Locate the cell with the specified text and output its [x, y] center coordinate. 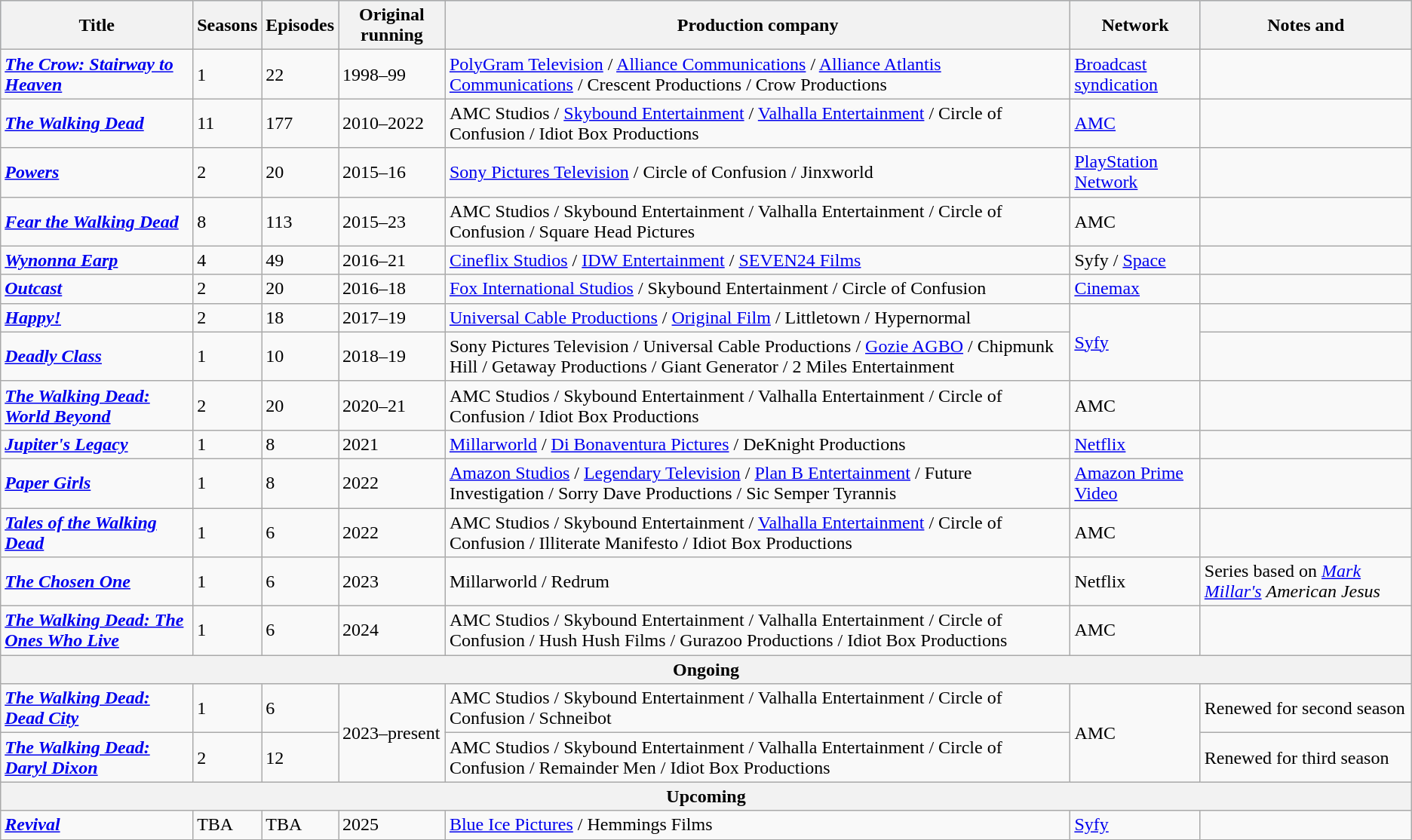
Fear the Walking Dead [97, 222]
Production company [757, 26]
Deadly Class [97, 356]
2016–18 [392, 289]
Cinemax [1135, 289]
The Crow: Stairway to Heaven [97, 74]
The Walking Dead: The Ones Who Live [97, 630]
Network [1135, 26]
10 [300, 356]
Amazon Prime Video [1135, 483]
18 [300, 317]
Sony Pictures Television / Circle of Confusion / Jinxworld [757, 172]
Renewed for third season [1306, 757]
2024 [392, 630]
2023–present [392, 733]
Wynonna Earp [97, 260]
Syfy / Space [1135, 260]
2020–21 [392, 406]
2015–16 [392, 172]
Blue Ice Pictures / Hemmings Films [757, 825]
Episodes [300, 26]
Fox International Studios / Skybound Entertainment / Circle of Confusion [757, 289]
2023 [392, 582]
Notes and [1306, 26]
Paper Girls [97, 483]
Title [97, 26]
Millarworld / Redrum [757, 582]
Revival [97, 825]
49 [300, 260]
2018–19 [392, 356]
Ongoing [706, 670]
Jupiter's Legacy [97, 444]
Original running [392, 26]
2017–19 [392, 317]
Sony Pictures Television / Universal Cable Productions / Gozie AGBO / Chipmunk Hill / Getaway Productions / Giant Generator / 2 Miles Entertainment [757, 356]
AMC Studios / Skybound Entertainment / Valhalla Entertainment / Circle of Confusion / Remainder Men / Idiot Box Productions [757, 757]
2025 [392, 825]
The Walking Dead: Dead City [97, 709]
22 [300, 74]
Millarworld / Di Bonaventura Pictures / DeKnight Productions [757, 444]
Broadcast syndication [1135, 74]
AMC Studios / Skybound Entertainment / Valhalla Entertainment / Circle of Confusion / Square Head Pictures [757, 222]
Amazon Studios / Legendary Television / Plan B Entertainment / Future Investigation / Sorry Dave Productions / Sic Semper Tyrannis [757, 483]
Upcoming [706, 796]
Cineflix Studios / IDW Entertainment / SEVEN24 Films [757, 260]
The Chosen One [97, 582]
2021 [392, 444]
Series based on Mark Millar's American Jesus [1306, 582]
113 [300, 222]
Outcast [97, 289]
2016–21 [392, 260]
177 [300, 124]
Tales of the Walking Dead [97, 532]
Seasons [228, 26]
11 [228, 124]
2010–2022 [392, 124]
Powers [97, 172]
The Walking Dead: World Beyond [97, 406]
AMC Studios / Skybound Entertainment / Valhalla Entertainment / Circle of Confusion / Hush Hush Films / Gurazoo Productions / Idiot Box Productions [757, 630]
12 [300, 757]
AMC Studios / Skybound Entertainment / Valhalla Entertainment / Circle of Confusion / Schneibot [757, 709]
PlayStation Network [1135, 172]
The Walking Dead: Daryl Dixon [97, 757]
4 [228, 260]
Universal Cable Productions / Original Film / Littletown / Hypernormal [757, 317]
2015–23 [392, 222]
The Walking Dead [97, 124]
AMC Studios / Skybound Entertainment / Valhalla Entertainment / Circle of Confusion / Illiterate Manifesto / Idiot Box Productions [757, 532]
1998–99 [392, 74]
Renewed for second season [1306, 709]
PolyGram Television / Alliance Communications / Alliance Atlantis Communications / Crescent Productions / Crow Productions [757, 74]
Happy! [97, 317]
